Find where the given text appears and provide that cell's center as [x, y] coordinate. 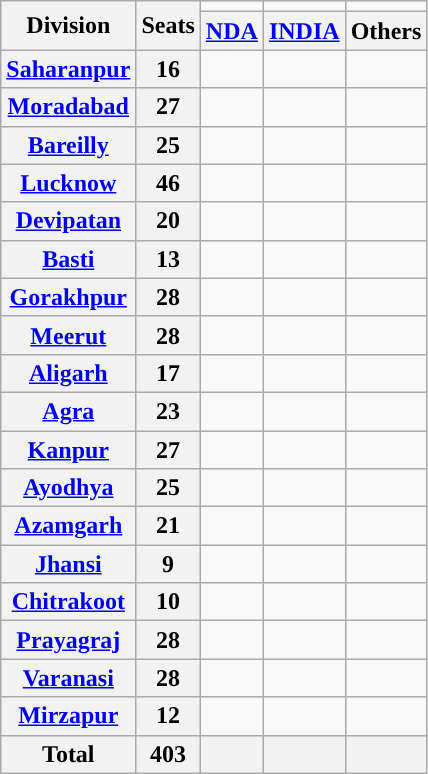
Others [386, 31]
Meerut [68, 335]
10 [168, 602]
Chitrakoot [68, 602]
Bareilly [68, 145]
Total [68, 754]
Prayagraj [68, 640]
20 [168, 221]
12 [168, 716]
Seats [168, 26]
9 [168, 564]
16 [168, 69]
Devipatan [68, 221]
Varanasi [68, 678]
17 [168, 373]
Mirzapur [68, 716]
INDIA [304, 31]
46 [168, 183]
Lucknow [68, 183]
Moradabad [68, 107]
Saharanpur [68, 69]
Jhansi [68, 564]
Basti [68, 259]
Ayodhya [68, 488]
403 [168, 754]
13 [168, 259]
Gorakhpur [68, 297]
23 [168, 411]
Azamgarh [68, 526]
NDA [232, 31]
21 [168, 526]
Kanpur [68, 449]
Aligarh [68, 373]
Agra [68, 411]
Division [68, 26]
